Scan for the cell matching the given text and deliver its [X, Y] coordinate at center. 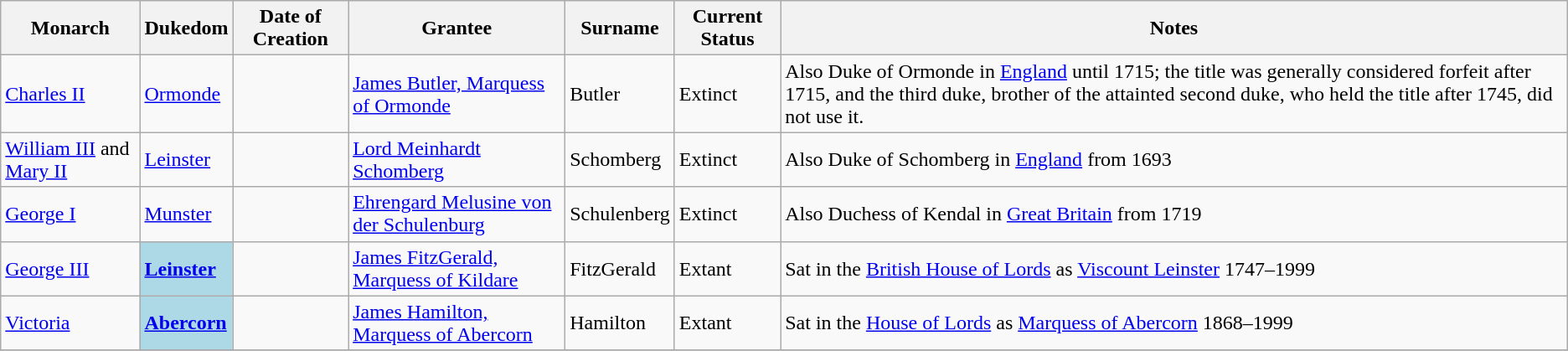
George I [70, 214]
Victoria [70, 323]
Ormonde [186, 94]
Schulenberg [620, 214]
Dukedom [186, 28]
Butler [620, 94]
Current Status [727, 28]
Date of Creation [291, 28]
James Butler, Marquess of Ormonde [457, 94]
Lord Meinhardt Schomberg [457, 159]
Munster [186, 214]
Also Duchess of Kendal in Great Britain from 1719 [1174, 214]
Schomberg [620, 159]
Hamilton [620, 323]
Sat in the British House of Lords as Viscount Leinster 1747–1999 [1174, 268]
Sat in the House of Lords as Marquess of Abercorn 1868–1999 [1174, 323]
Notes [1174, 28]
Grantee [457, 28]
James FitzGerald, Marquess of Kildare [457, 268]
William III and Mary II [70, 159]
Ehrengard Melusine von der Schulenburg [457, 214]
Charles II [70, 94]
Monarch [70, 28]
George III [70, 268]
Also Duke of Schomberg in England from 1693 [1174, 159]
James Hamilton, Marquess of Abercorn [457, 323]
FitzGerald [620, 268]
Abercorn [186, 323]
Surname [620, 28]
